Provide the [X, Y] coordinate of the cell's center where the given text is located.  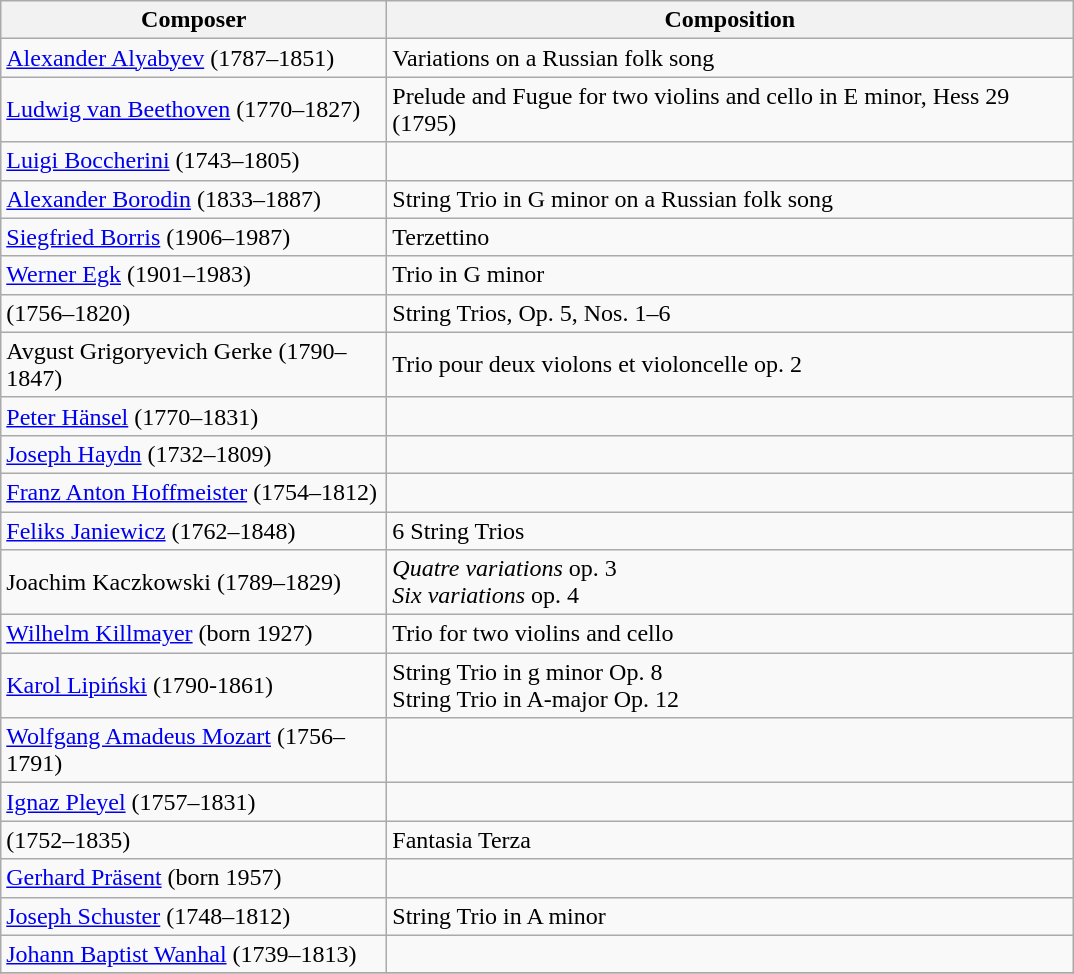
(1756–1820) [194, 313]
Alexander Alyabyev (1787–1851) [194, 58]
Trio pour deux violons et violoncelle op. 2 [730, 364]
Werner Egk (1901–1983) [194, 275]
Johann Baptist Wanhal (1739–1813) [194, 954]
Franz Anton Hoffmeister (1754–1812) [194, 492]
Composition [730, 20]
String Trio in g minor Op. 8String Trio in A-major Op. 12 [730, 686]
Joachim Kaczkowski (1789–1829) [194, 582]
(1752–1835) [194, 840]
Ludwig van Beethoven (1770–1827) [194, 110]
Wilhelm Killmayer (born 1927) [194, 634]
Avgust Grigoryevich Gerke (1790–1847) [194, 364]
Feliks Janiewicz (1762–1848) [194, 531]
Fantasia Terza [730, 840]
Prelude and Fugue for two violins and cello in E minor, Hess 29 (1795) [730, 110]
Terzettino [730, 237]
Joseph Haydn (1732–1809) [194, 454]
Gerhard Präsent (born 1957) [194, 878]
Quatre variations op. 3Six variations op. 4 [730, 582]
Wolfgang Amadeus Mozart (1756–1791) [194, 750]
String Trio in G minor on a Russian folk song [730, 199]
Trio for two violins and cello [730, 634]
Ignaz Pleyel (1757–1831) [194, 802]
Siegfried Borris (1906–1987) [194, 237]
Joseph Schuster (1748–1812) [194, 916]
Peter Hänsel (1770–1831) [194, 416]
Luigi Boccherini (1743–1805) [194, 161]
Alexander Borodin (1833–1887) [194, 199]
String Trio in A minor [730, 916]
Composer [194, 20]
Trio in G minor [730, 275]
String Trios, Op. 5, Nos. 1–6 [730, 313]
6 String Trios [730, 531]
Karol Lipiński (1790-1861) [194, 686]
Variations on a Russian folk song [730, 58]
